Determine the [x, y] coordinate at the center of the cell enclosing the given text.  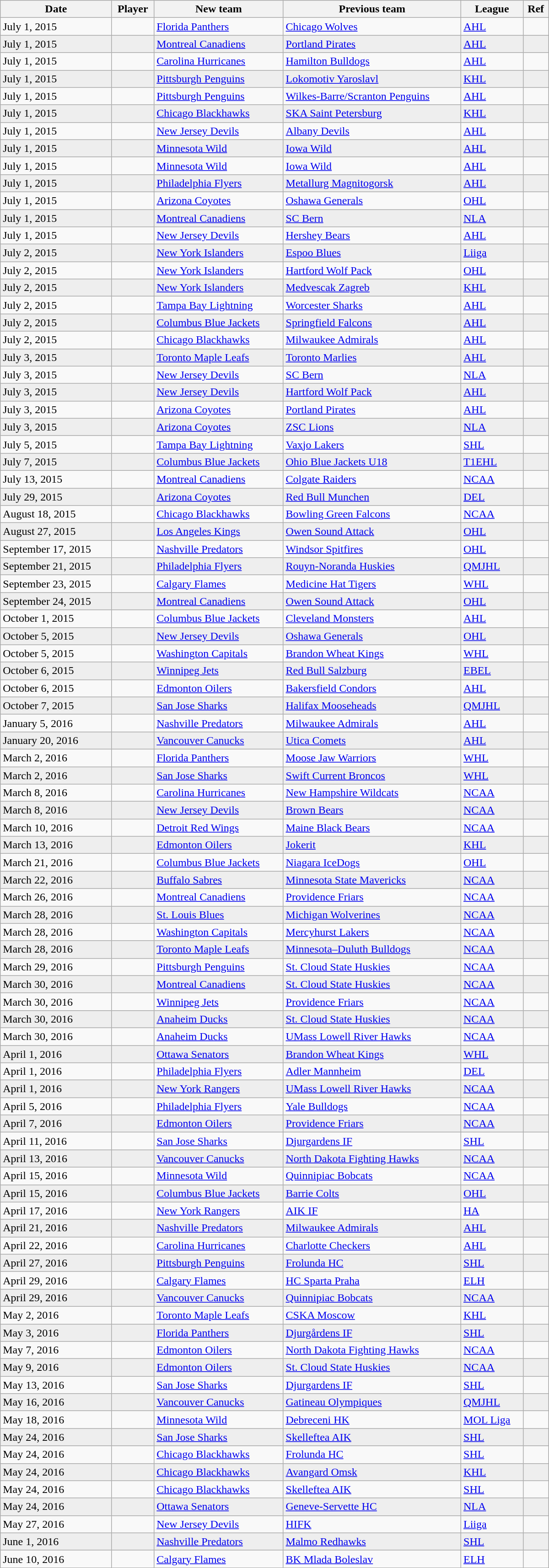
Jokerit [372, 845]
Red Bull Munchen [372, 496]
March 26, 2016 [56, 897]
September 23, 2015 [56, 584]
Ref [536, 9]
Windsor Spitfires [372, 549]
MOL Liga [492, 1420]
Brown Bears [372, 810]
Malmo Redhawks [372, 1541]
Vaxjo Lakers [372, 444]
Hamilton Bulldogs [372, 61]
Debreceni HK [372, 1420]
New Hampshire Wildcats [372, 793]
September 17, 2015 [56, 549]
Mercyhurst Lakers [372, 932]
Wilkes-Barre/Scranton Penguins [372, 96]
Yale Bulldogs [372, 1106]
January 5, 2016 [56, 723]
T1EHL [492, 462]
Minnesota State Mavericks [372, 880]
April 22, 2016 [56, 1245]
May 9, 2016 [56, 1368]
Bakersfield Condors [372, 688]
Toronto Marlies [372, 357]
BK Mlada Boleslav [372, 1559]
Date [56, 9]
Red Bull Salzburg [372, 671]
Adler Mannheim [372, 1072]
Cleveland Monsters [372, 619]
HIFK [372, 1524]
May 13, 2016 [56, 1385]
Gatineau Olympiques [372, 1402]
May 18, 2016 [56, 1420]
Los Angeles Kings [219, 532]
League [492, 9]
Halifax Mooseheads [372, 706]
Niagara IceDogs [372, 862]
July 7, 2015 [56, 462]
May 2, 2016 [56, 1315]
June 10, 2016 [56, 1559]
June 1, 2016 [56, 1541]
New team [219, 9]
EBEL [492, 671]
Lokomotiv Yaroslavl [372, 79]
Medvescak Zagreb [372, 288]
July 13, 2015 [56, 479]
Moose Jaw Warriors [372, 758]
April 7, 2016 [56, 1124]
Medicine Hat Tigers [372, 584]
Worcester Sharks [372, 305]
HC Sparta Praha [372, 1280]
Djurgårdens IF [372, 1333]
August 18, 2015 [56, 514]
AIK IF [372, 1211]
Previous team [372, 9]
April 13, 2016 [56, 1158]
March 21, 2016 [56, 862]
May 3, 2016 [56, 1333]
April 5, 2016 [56, 1106]
Maine Black Bears [372, 828]
March 13, 2016 [56, 845]
Rouyn-Noranda Huskies [372, 566]
Detroit Red Wings [219, 828]
January 20, 2016 [56, 740]
May 16, 2016 [56, 1402]
Michigan Wolverines [372, 915]
July 5, 2015 [56, 444]
September 24, 2015 [56, 601]
CSKA Moscow [372, 1315]
April 17, 2016 [56, 1211]
Espoo Blues [372, 253]
St. Louis Blues [219, 915]
March 22, 2016 [56, 880]
HA [492, 1211]
Minnesota–Duluth Bulldogs [372, 949]
March 10, 2016 [56, 828]
May 27, 2016 [56, 1524]
April 21, 2016 [56, 1228]
Player [133, 9]
October 1, 2015 [56, 619]
Barrie Colts [372, 1193]
Albany Devils [372, 131]
Charlotte Checkers [372, 1245]
July 29, 2015 [56, 496]
Ohio Blue Jackets U18 [372, 462]
April 11, 2016 [56, 1141]
Springfield Falcons [372, 323]
Hershey Bears [372, 236]
ZSC Lions [372, 427]
September 21, 2015 [56, 566]
Swift Current Broncos [372, 776]
SKA Saint Petersburg [372, 113]
Buffalo Sabres [219, 880]
Metallurg Magnitogorsk [372, 183]
August 27, 2015 [56, 532]
April 27, 2016 [56, 1263]
Avangard Omsk [372, 1472]
Chicago Wolves [372, 27]
May 7, 2016 [56, 1350]
Geneve-Servette HC [372, 1507]
Utica Comets [372, 740]
Bowling Green Falcons [372, 514]
Colgate Raiders [372, 479]
March 29, 2016 [56, 967]
October 7, 2015 [56, 706]
